Pinpoint the cell where the given text exists, returning its [X, Y] midpoint coordinate. 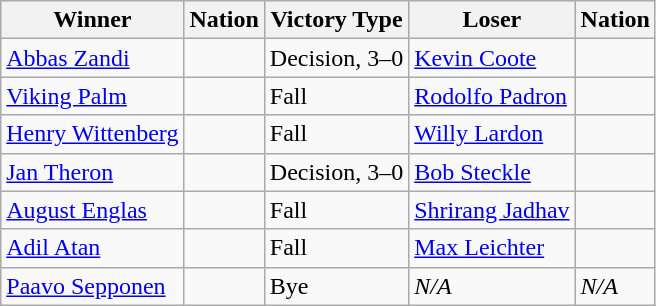
Henry Wittenberg [92, 134]
Willy Lardon [492, 134]
Winner [92, 20]
Bob Steckle [492, 172]
Rodolfo Padron [492, 96]
Abbas Zandi [92, 58]
Kevin Coote [492, 58]
Max Leichter [492, 248]
Loser [492, 20]
Jan Theron [92, 172]
August Englas [92, 210]
Viking Palm [92, 96]
Adil Atan [92, 248]
Shrirang Jadhav [492, 210]
Bye [336, 286]
Paavo Sepponen [92, 286]
Victory Type [336, 20]
